Capture the cell that displays the provided text and extract its [X, Y] central coordinate. 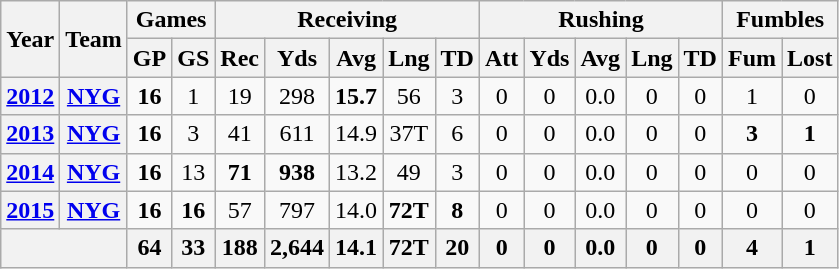
Att [501, 58]
Year [30, 39]
2,644 [298, 248]
Fumbles [780, 20]
13.2 [356, 172]
GP [149, 58]
Lost [810, 58]
938 [298, 172]
33 [194, 248]
57 [240, 210]
298 [298, 96]
37T [409, 134]
14.9 [356, 134]
2012 [30, 96]
41 [240, 134]
611 [298, 134]
188 [240, 248]
6 [457, 134]
GS [194, 58]
2015 [30, 210]
Fum [752, 58]
13 [194, 172]
Rushing [600, 20]
14.0 [356, 210]
64 [149, 248]
Rec [240, 58]
797 [298, 210]
8 [457, 210]
20 [457, 248]
49 [409, 172]
2014 [30, 172]
71 [240, 172]
Games [170, 20]
14.1 [356, 248]
4 [752, 248]
15.7 [356, 96]
2013 [30, 134]
56 [409, 96]
19 [240, 96]
Team [94, 39]
Receiving [348, 20]
